Detect which cell encompasses the target text, then output its (x, y) center coordinate. 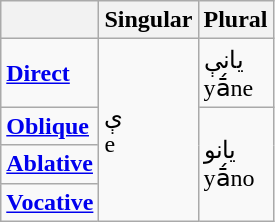
Direct (50, 73)
Singular (148, 20)
Vocative (50, 202)
Ablative (50, 164)
Plural (236, 20)
یانېyā́ne (236, 73)
ېe (148, 130)
یانوyā́no (236, 164)
Oblique (50, 126)
